Pinpoint the cell where the given text exists, returning its (x, y) midpoint coordinate. 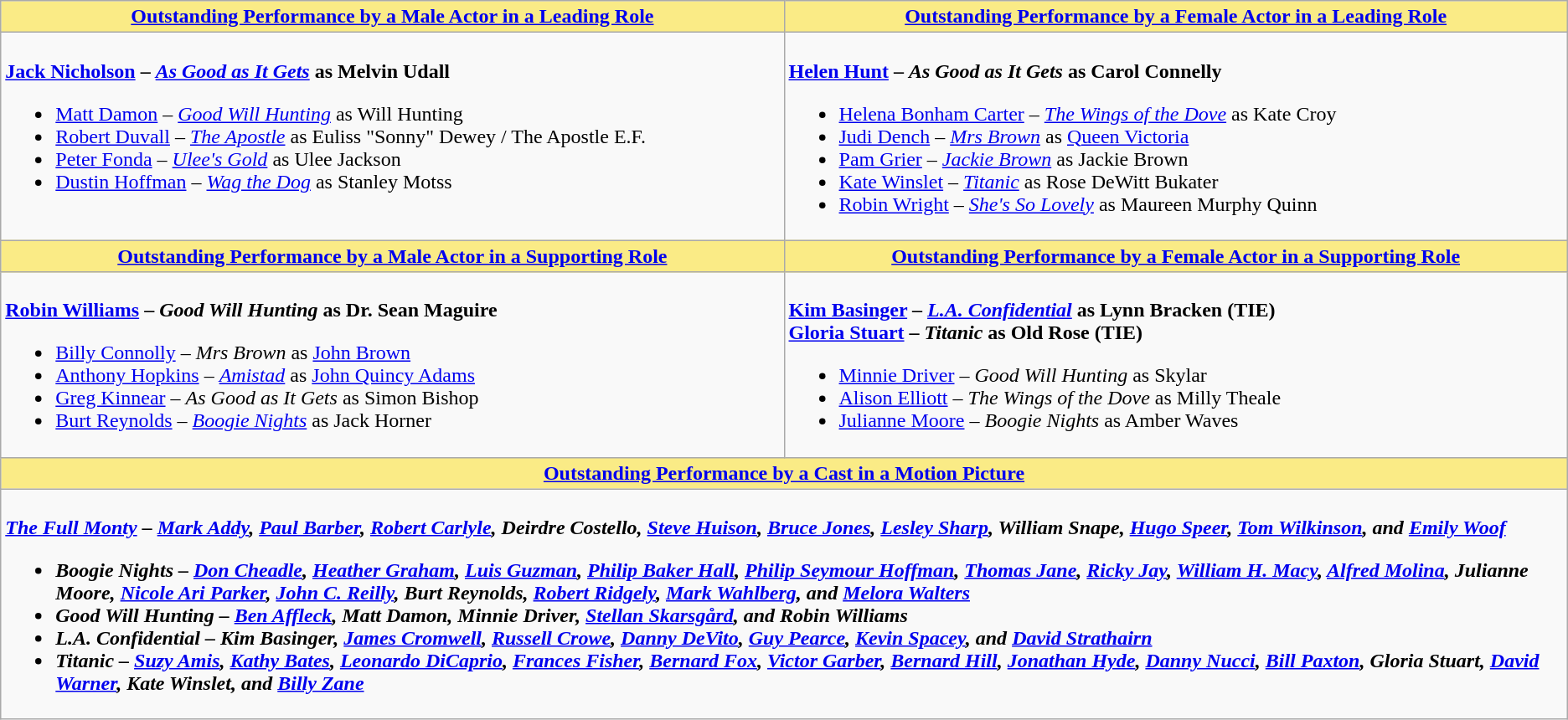
Outstanding Performance by a Cast in a Motion Picture (784, 473)
Outstanding Performance by a Male Actor in a Supporting Role (392, 256)
Outstanding Performance by a Female Actor in a Supporting Role (1176, 256)
Outstanding Performance by a Female Actor in a Leading Role (1176, 17)
Outstanding Performance by a Male Actor in a Leading Role (392, 17)
